From the cell containing the given text, extract its center point as (x, y) coordinate. 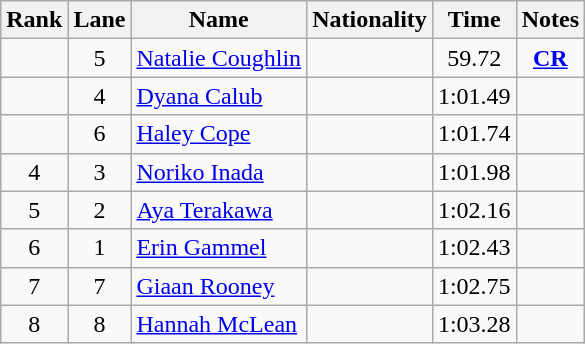
Lane (100, 20)
Giaan Rooney (219, 286)
Name (219, 20)
Noriko Inada (219, 172)
1:02.75 (474, 286)
Hannah McLean (219, 324)
Aya Terakawa (219, 210)
Dyana Calub (219, 96)
1:01.49 (474, 96)
Natalie Coughlin (219, 58)
Notes (550, 20)
1 (100, 248)
Rank (34, 20)
Erin Gammel (219, 248)
1:01.74 (474, 134)
3 (100, 172)
1:02.43 (474, 248)
2 (100, 210)
CR (550, 58)
Time (474, 20)
1:01.98 (474, 172)
1:02.16 (474, 210)
59.72 (474, 58)
Nationality (370, 20)
Haley Cope (219, 134)
1:03.28 (474, 324)
